Return the [x, y] coordinate for the center point of the cell that contains the specified text.  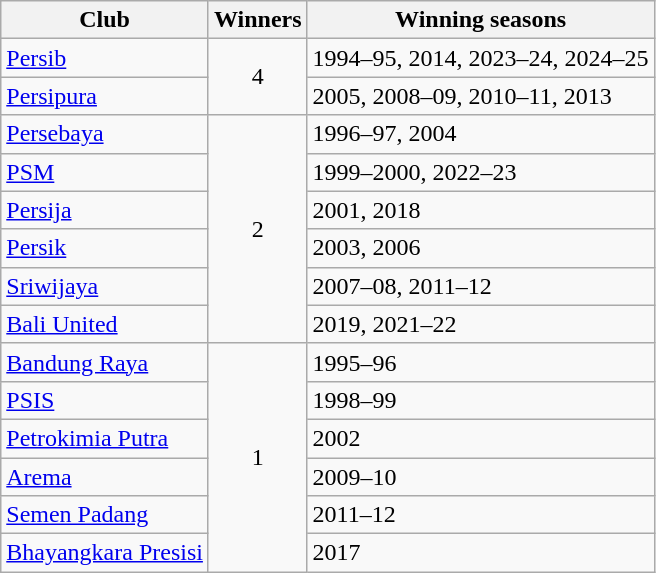
2001, 2018 [480, 210]
PSM [105, 172]
2011–12 [480, 515]
2002 [480, 438]
Bhayangkara Presisi [105, 553]
2003, 2006 [480, 248]
1996–97, 2004 [480, 134]
Persib [105, 58]
Club [105, 20]
1999–2000, 2022–23 [480, 172]
4 [258, 77]
Winners [258, 20]
2005, 2008–09, 2010–11, 2013 [480, 96]
PSIS [105, 400]
2009–10 [480, 477]
1995–96 [480, 362]
2 [258, 229]
2017 [480, 553]
Persija [105, 210]
Arema [105, 477]
1994–95, 2014, 2023–24, 2024–25 [480, 58]
2007–08, 2011–12 [480, 286]
Sriwijaya [105, 286]
Persik [105, 248]
Persebaya [105, 134]
Petrokimia Putra [105, 438]
Winning seasons [480, 20]
Semen Padang [105, 515]
Bandung Raya [105, 362]
Persipura [105, 96]
1998–99 [480, 400]
Bali United [105, 324]
1 [258, 457]
2019, 2021–22 [480, 324]
